Search for the cell housing the specified text and yield its [x, y] center coordinate. 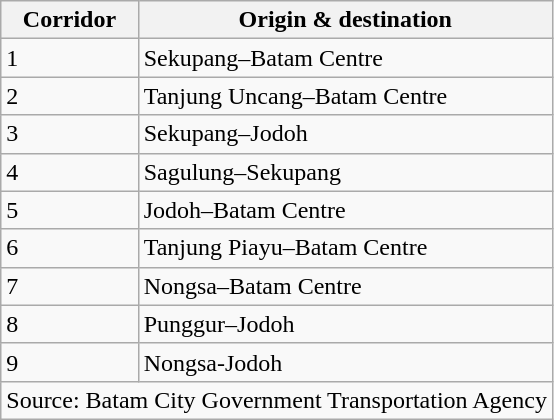
Nongsa-Jodoh [345, 362]
Sekupang–Jodoh [345, 134]
Tanjung Uncang–Batam Centre [345, 96]
9 [70, 362]
Origin & destination [345, 20]
Jodoh–Batam Centre [345, 210]
Punggur–Jodoh [345, 324]
Source: Batam City Government Transportation Agency [277, 400]
1 [70, 58]
Sagulung–Sekupang [345, 172]
Nongsa–Batam Centre [345, 286]
2 [70, 96]
8 [70, 324]
3 [70, 134]
6 [70, 248]
5 [70, 210]
Corridor [70, 20]
Sekupang–Batam Centre [345, 58]
7 [70, 286]
Tanjung Piayu–Batam Centre [345, 248]
4 [70, 172]
